Pinpoint the cell where the given text exists, returning its (x, y) midpoint coordinate. 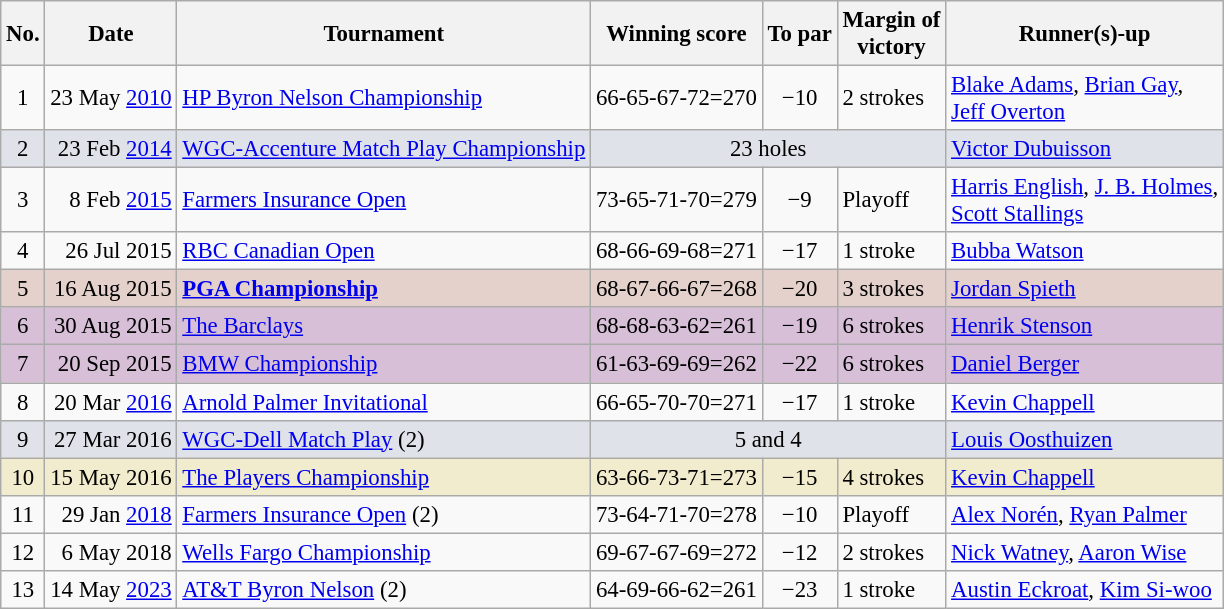
Nick Watney, Aaron Wise (1085, 552)
Louis Oosthuizen (1085, 439)
23 May 2010 (111, 98)
−12 (800, 552)
12 (23, 552)
To par (800, 34)
13 (23, 590)
WGC-Accenture Match Play Championship (384, 149)
2 (23, 149)
68-68-63-62=261 (677, 327)
14 May 2023 (111, 590)
64-69-66-62=261 (677, 590)
5 (23, 289)
Bubba Watson (1085, 251)
HP Byron Nelson Championship (384, 98)
68-67-66-67=268 (677, 289)
Daniel Berger (1085, 364)
Alex Norén, Ryan Palmer (1085, 514)
Victor Dubuisson (1085, 149)
73-64-71-70=278 (677, 514)
68-66-69-68=271 (677, 251)
11 (23, 514)
−19 (800, 327)
4 (23, 251)
Arnold Palmer Invitational (384, 402)
−20 (800, 289)
63-66-73-71=273 (677, 477)
8 Feb 2015 (111, 200)
−9 (800, 200)
9 (23, 439)
23 Feb 2014 (111, 149)
Winning score (677, 34)
66-65-67-72=270 (677, 98)
BMW Championship (384, 364)
RBC Canadian Open (384, 251)
Harris English, J. B. Holmes, Scott Stallings (1085, 200)
23 holes (768, 149)
20 Sep 2015 (111, 364)
69-67-67-69=272 (677, 552)
Henrik Stenson (1085, 327)
−23 (800, 590)
PGA Championship (384, 289)
The Players Championship (384, 477)
3 strokes (892, 289)
20 Mar 2016 (111, 402)
5 and 4 (768, 439)
The Barclays (384, 327)
Tournament (384, 34)
Runner(s)-up (1085, 34)
No. (23, 34)
Austin Eckroat, Kim Si-woo (1085, 590)
66-65-70-70=271 (677, 402)
7 (23, 364)
Blake Adams, Brian Gay, Jeff Overton (1085, 98)
6 May 2018 (111, 552)
3 (23, 200)
10 (23, 477)
AT&T Byron Nelson (2) (384, 590)
61-63-69-69=262 (677, 364)
6 (23, 327)
1 (23, 98)
−15 (800, 477)
15 May 2016 (111, 477)
26 Jul 2015 (111, 251)
16 Aug 2015 (111, 289)
Date (111, 34)
Margin ofvictory (892, 34)
8 (23, 402)
30 Aug 2015 (111, 327)
4 strokes (892, 477)
Jordan Spieth (1085, 289)
27 Mar 2016 (111, 439)
Farmers Insurance Open (384, 200)
73-65-71-70=279 (677, 200)
Farmers Insurance Open (2) (384, 514)
WGC-Dell Match Play (2) (384, 439)
−22 (800, 364)
Wells Fargo Championship (384, 552)
29 Jan 2018 (111, 514)
